From the cell containing the given text, extract its center point as (X, Y) coordinate. 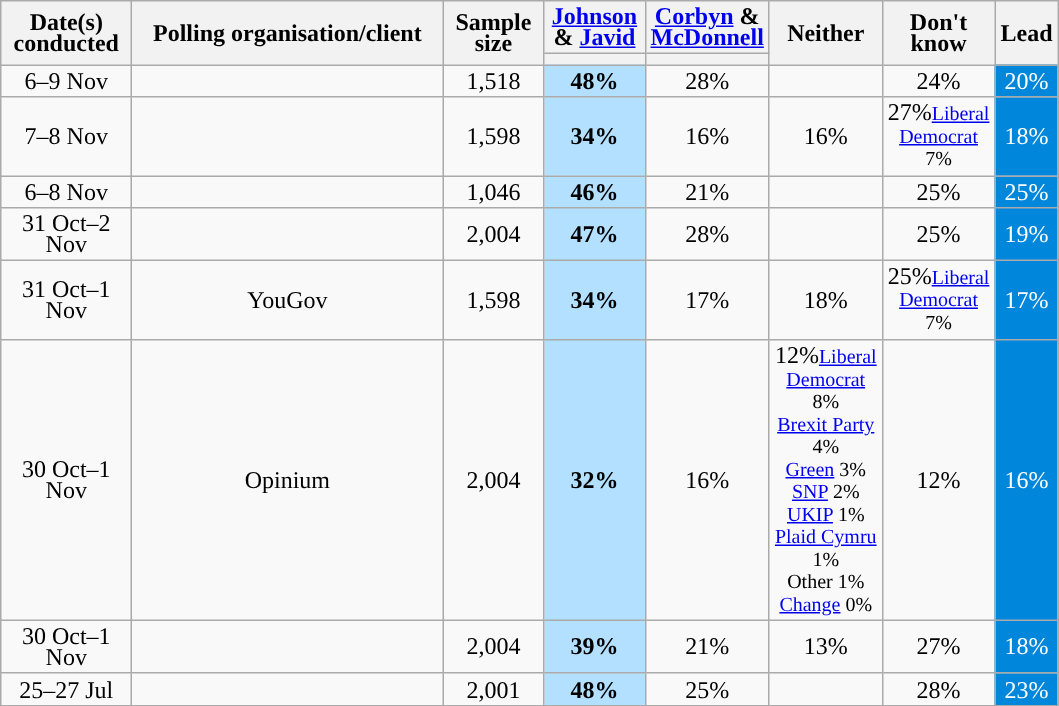
1,046 (494, 192)
2,001 (494, 689)
Lead (1026, 33)
46% (594, 192)
24% (938, 81)
Neither (826, 33)
Corbyn & McDonnell (707, 28)
47% (594, 234)
27% (938, 646)
Polling organisation/client (288, 33)
13% (826, 646)
23% (1026, 689)
12%Liberal Democrat 8%Brexit Party 4%Green 3%SNP 2% UKIP 1% Plaid Cymru 1%Other 1%Change 0% (826, 480)
1,518 (494, 81)
Sample size (494, 33)
25–27 Jul (66, 689)
19% (1026, 234)
25%Liberal Democrat 7% (938, 300)
Don't know (938, 33)
7–8 Nov (66, 136)
31 Oct–2 Nov (66, 234)
39% (594, 646)
Johnson & Javid (594, 28)
31 Oct–1 Nov (66, 300)
Date(s)conducted (66, 33)
Opinium (288, 480)
YouGov (288, 300)
32% (594, 480)
6–8 Nov (66, 192)
6–9 Nov (66, 81)
27%Liberal Democrat 7% (938, 136)
12% (938, 480)
20% (1026, 81)
